Identify which cell holds the provided text, then report its [x, y] central coordinate. 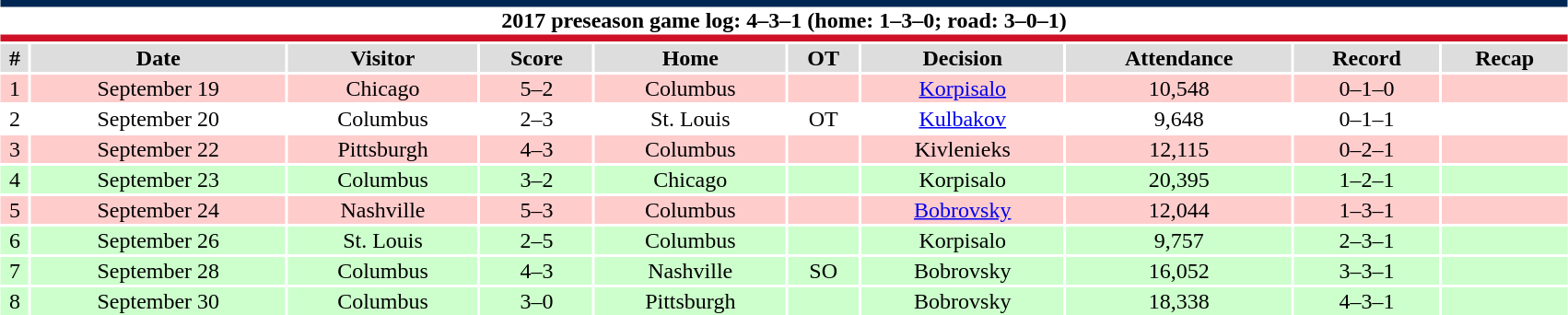
September 26 [158, 240]
4 [15, 180]
Visitor [382, 58]
Record [1367, 58]
5–2 [536, 88]
2 [15, 119]
1 [15, 88]
16,052 [1179, 271]
1–3–1 [1367, 210]
Home [690, 58]
10,548 [1179, 88]
3–0 [536, 301]
5–3 [536, 210]
3 [15, 149]
8 [15, 301]
September 19 [158, 88]
September 30 [158, 301]
2017 preseason game log: 4–3–1 (home: 1–3–0; road: 3–0–1) [784, 20]
3–2 [536, 180]
Decision [963, 58]
0–2–1 [1367, 149]
12,115 [1179, 149]
Score [536, 58]
September 24 [158, 210]
3–3–1 [1367, 271]
9,757 [1179, 240]
2–5 [536, 240]
September 28 [158, 271]
20,395 [1179, 180]
7 [15, 271]
18,338 [1179, 301]
Kivlenieks [963, 149]
4–3–1 [1367, 301]
Kulbakov [963, 119]
Date [158, 58]
September 22 [158, 149]
0–1–1 [1367, 119]
12,044 [1179, 210]
Attendance [1179, 58]
6 [15, 240]
2–3 [536, 119]
# [15, 58]
September 23 [158, 180]
0–1–0 [1367, 88]
1–2–1 [1367, 180]
9,648 [1179, 119]
Recap [1504, 58]
5 [15, 210]
SO [823, 271]
September 20 [158, 119]
2–3–1 [1367, 240]
